Search for the cell housing the specified text and yield its (X, Y) center coordinate. 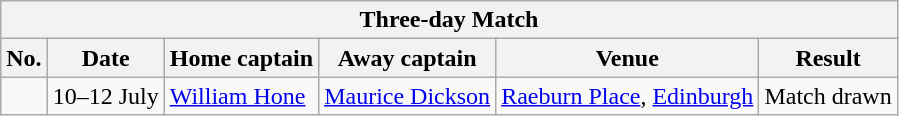
Date (106, 58)
Match drawn (828, 96)
William Hone (241, 96)
No. (24, 58)
Maurice Dickson (408, 96)
Venue (628, 58)
Three-day Match (449, 20)
Raeburn Place, Edinburgh (628, 96)
Home captain (241, 58)
Result (828, 58)
Away captain (408, 58)
10–12 July (106, 96)
